Output the [X, Y] coordinate of the center of the cell containing the given text.  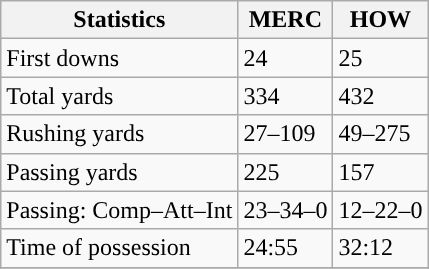
157 [380, 172]
32:12 [380, 248]
Rushing yards [120, 134]
334 [286, 96]
First downs [120, 58]
24:55 [286, 248]
Total yards [120, 96]
HOW [380, 20]
12–22–0 [380, 210]
Time of possession [120, 248]
Passing: Comp–Att–Int [120, 210]
49–275 [380, 134]
MERC [286, 20]
Passing yards [120, 172]
25 [380, 58]
24 [286, 58]
23–34–0 [286, 210]
Statistics [120, 20]
27–109 [286, 134]
432 [380, 96]
225 [286, 172]
